Detect which cell encompasses the target text, then output its (x, y) center coordinate. 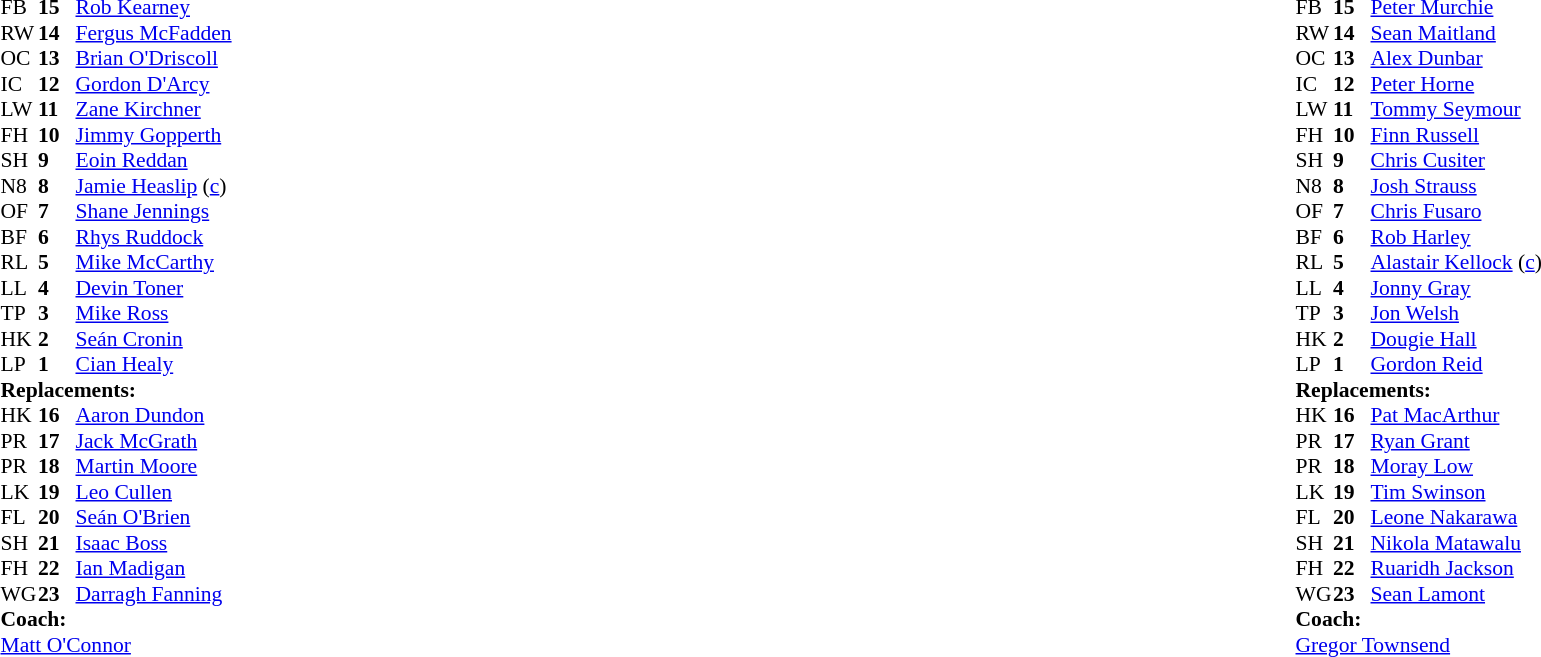
Jack McGrath (154, 441)
Isaac Boss (154, 543)
Mike Ross (154, 313)
Martin Moore (154, 467)
Ian Madigan (154, 569)
Gordon D'Arcy (154, 84)
Seán O'Brien (154, 517)
Replacements: (116, 390)
Shane Jennings (154, 211)
Brian O'Driscoll (154, 59)
Seán Cronin (154, 339)
Jimmy Gopperth (154, 135)
Aaron Dundon (154, 415)
Leo Cullen (154, 492)
Eoin Reddan (154, 161)
Coach: (116, 619)
Devin Toner (154, 288)
Jamie Heaslip (c) (154, 186)
Darragh Fanning (154, 594)
Mike McCarthy (154, 263)
Rhys Ruddock (154, 237)
Zane Kirchner (154, 109)
Fergus McFadden (154, 33)
Cian Healy (154, 365)
